Determine the (X, Y) coordinate at the center of the cell enclosing the given text.  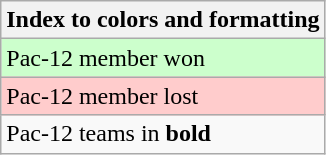
Pac-12 teams in bold (163, 134)
Pac-12 member lost (163, 96)
Pac-12 member won (163, 58)
Index to colors and formatting (163, 20)
